For the text-containing cell, return its midpoint in [x, y] coordinate format. 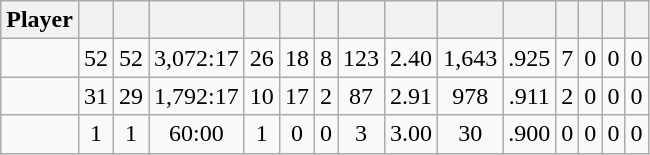
29 [132, 96]
.900 [530, 134]
.911 [530, 96]
978 [470, 96]
2.91 [412, 96]
30 [470, 134]
Player [40, 20]
1,792:17 [197, 96]
1,643 [470, 58]
3,072:17 [197, 58]
3.00 [412, 134]
60:00 [197, 134]
87 [362, 96]
123 [362, 58]
7 [568, 58]
.925 [530, 58]
2.40 [412, 58]
8 [326, 58]
18 [296, 58]
10 [262, 96]
17 [296, 96]
3 [362, 134]
26 [262, 58]
31 [96, 96]
